Return the [X, Y] coordinate for the center point of the cell that contains the specified text.  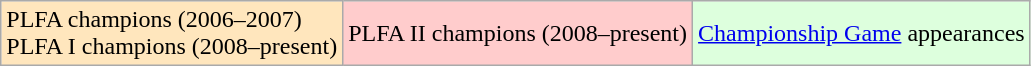
PLFA champions (2006–2007) PLFA I champions (2008–present) [172, 34]
PLFA II champions (2008–present) [518, 34]
Championship Game appearances [862, 34]
